Capture the cell that displays the provided text and extract its [x, y] central coordinate. 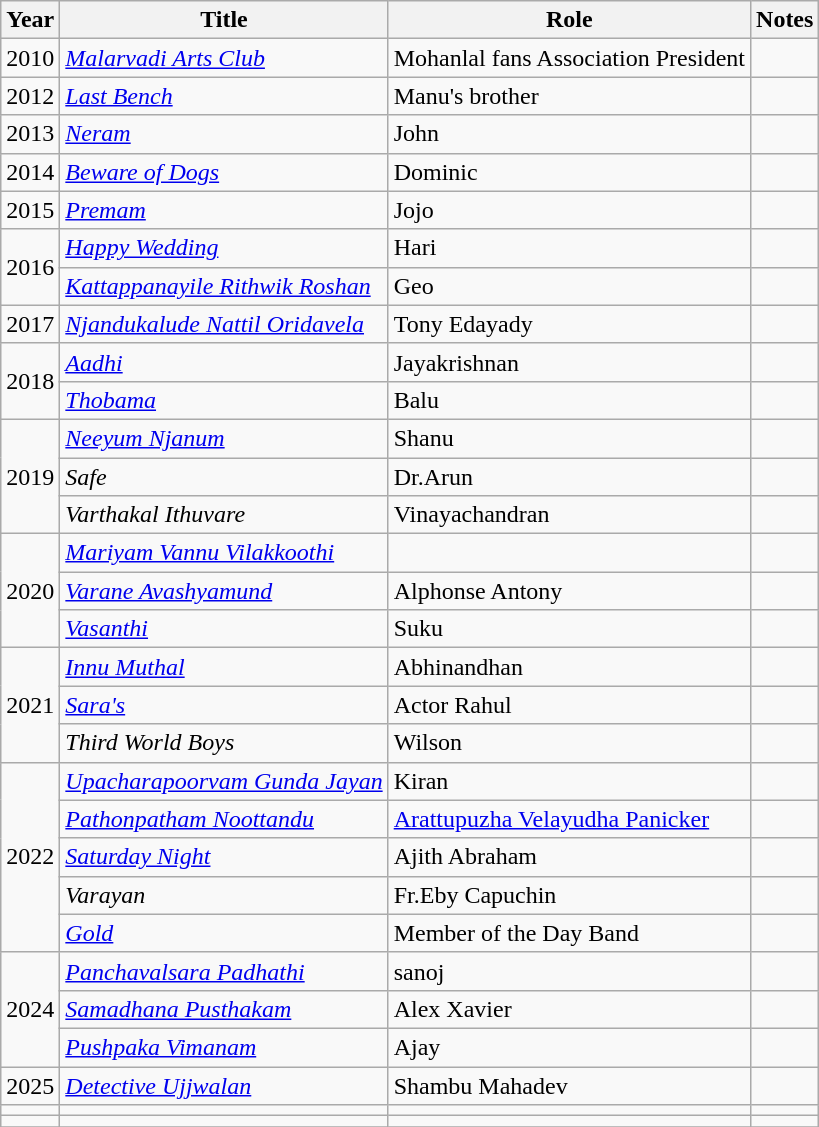
Shanu [569, 438]
Kiran [569, 781]
Third World Boys [224, 743]
Role [569, 20]
2025 [30, 1085]
Premam [224, 210]
Alphonse Antony [569, 591]
Ajay [569, 1047]
Manu's brother [569, 96]
2018 [30, 381]
sanoj [569, 971]
Title [224, 20]
2022 [30, 857]
Alex Xavier [569, 1009]
2013 [30, 134]
Aadhi [224, 362]
Safe [224, 477]
Dominic [569, 172]
Beware of Dogs [224, 172]
Upacharapoorvam Gunda Jayan [224, 781]
Mohanlal fans Association President [569, 58]
2010 [30, 58]
Last Bench [224, 96]
Suku [569, 629]
Panchavalsara Padhathi [224, 971]
Wilson [569, 743]
Neram [224, 134]
Geo [569, 286]
2024 [30, 1009]
Gold [224, 933]
Varane Avashyamund [224, 591]
Fr.Eby Capuchin [569, 895]
Year [30, 20]
2019 [30, 476]
Ajith Abraham [569, 857]
Varayan [224, 895]
2015 [30, 210]
Balu [569, 400]
Varthakal Ithuvare [224, 515]
Shambu Mahadev [569, 1085]
Thobama [224, 400]
Detective Ujjwalan [224, 1085]
Mariyam Vannu Vilakkoothi [224, 553]
Kattappanayile Rithwik Roshan [224, 286]
Happy Wedding [224, 248]
2016 [30, 267]
2021 [30, 705]
2014 [30, 172]
Sara's [224, 705]
Tony Edayady [569, 324]
Samadhana Pusthakam [224, 1009]
Dr.Arun [569, 477]
2017 [30, 324]
Innu Muthal [224, 667]
Malarvadi Arts Club [224, 58]
2020 [30, 591]
Abhinandhan [569, 667]
Actor Rahul [569, 705]
Arattupuzha Velayudha Panicker [569, 819]
Vinayachandran [569, 515]
Jayakrishnan [569, 362]
Neeyum Njanum [224, 438]
Jojo [569, 210]
Member of the Day Band [569, 933]
Saturday Night [224, 857]
Notes [785, 20]
2012 [30, 96]
Vasanthi [224, 629]
Hari [569, 248]
Pathonpatham Noottandu [224, 819]
Pushpaka Vimanam [224, 1047]
John [569, 134]
Njandukalude Nattil Oridavela [224, 324]
